For the text-containing cell, return its midpoint in [X, Y] coordinate format. 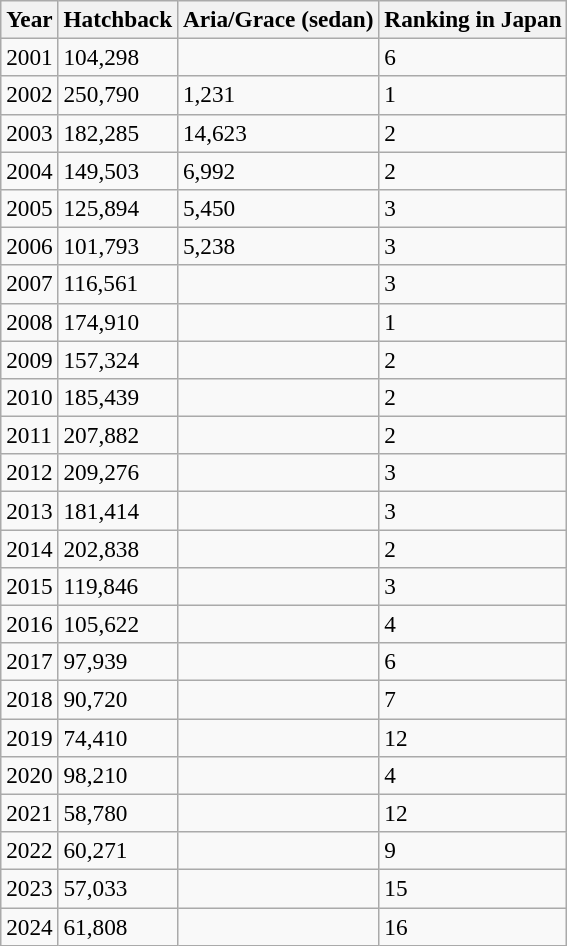
Year [30, 19]
2017 [30, 662]
2021 [30, 813]
105,622 [118, 624]
2019 [30, 737]
125,894 [118, 208]
97,939 [118, 662]
1,231 [278, 95]
119,846 [118, 586]
2016 [30, 624]
58,780 [118, 813]
Ranking in Japan [473, 19]
60,271 [118, 850]
2004 [30, 170]
5,238 [278, 246]
15 [473, 888]
104,298 [118, 57]
2013 [30, 510]
149,503 [118, 170]
185,439 [118, 397]
2015 [30, 586]
202,838 [118, 548]
57,033 [118, 888]
Hatchback [118, 19]
209,276 [118, 473]
Aria/Grace (sedan) [278, 19]
207,882 [118, 435]
2002 [30, 95]
14,623 [278, 133]
7 [473, 699]
2012 [30, 473]
2008 [30, 322]
98,210 [118, 775]
2005 [30, 208]
74,410 [118, 737]
61,808 [118, 926]
2009 [30, 359]
157,324 [118, 359]
2020 [30, 775]
2001 [30, 57]
2024 [30, 926]
181,414 [118, 510]
116,561 [118, 284]
2022 [30, 850]
9 [473, 850]
101,793 [118, 246]
2023 [30, 888]
90,720 [118, 699]
2010 [30, 397]
174,910 [118, 322]
2018 [30, 699]
2011 [30, 435]
5,450 [278, 208]
250,790 [118, 95]
2014 [30, 548]
2006 [30, 246]
6,992 [278, 170]
2003 [30, 133]
182,285 [118, 133]
2007 [30, 284]
16 [473, 926]
